Return the [x, y] coordinate for the center point of the cell that contains the specified text.  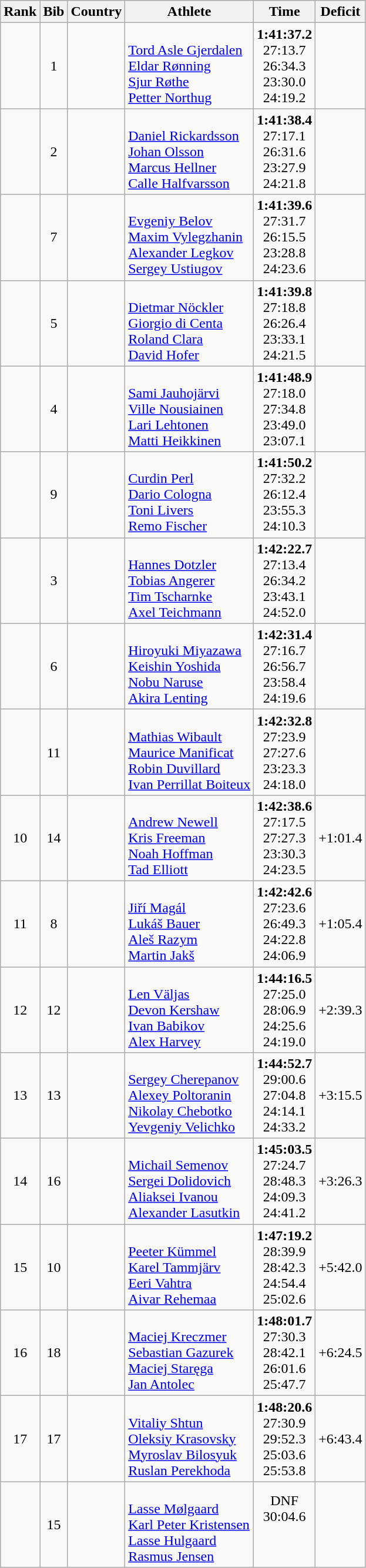
+1:01.4 [341, 838]
3 [54, 580]
Hannes DotzlerTobias AngererTim TscharnkeAxel Teichmann [189, 580]
7 [54, 237]
+3:26.3 [341, 1181]
1:48:01.727:30.328:42.126:01.625:47.7 [284, 1353]
Deficit [341, 12]
1:41:39.627:31.726:15.523:28.824:23.6 [284, 237]
Sami JauhojärviVille NousiainenLari LehtonenMatti Heikkinen [189, 409]
+1:05.4 [341, 924]
6 [54, 666]
Sergey CherepanovAlexey PoltoraninNikolay ChebotkoYevgeniy Velichko [189, 1096]
+6:24.5 [341, 1353]
2 [54, 152]
8 [54, 924]
Rank [20, 12]
9 [54, 495]
1:45:03.527:24.728:48.324:09.324:41.2 [284, 1181]
Athlete [189, 12]
Jiří MagálLukáš BauerAleš RazymMartin Jakš [189, 924]
Vitaliy ShtunOleksiy KrasovskyMyroslav BilosyukRuslan Perekhoda [189, 1439]
5 [54, 323]
1:41:38.427:17.126:31.623:27.924:21.8 [284, 152]
+5:42.0 [341, 1267]
1:42:38.627:17.527:27.323:30.324:23.5 [284, 838]
1:44:16.527:25.028:06.924:25.624:19.0 [284, 1010]
+6:43.4 [341, 1439]
Tord Asle GjerdalenEldar RønningSjur RøthePetter Northug [189, 66]
Dietmar NöcklerGiorgio di CentaRoland ClaraDavid Hofer [189, 323]
1:41:48.927:18.027:34.823:49.023:07.1 [284, 409]
Andrew NewellKris FreemanNoah HoffmanTad Elliott [189, 838]
DNF30:04.6 [284, 1525]
Maciej KreczmerSebastian GazurekMaciej StaręgaJan Antolec [189, 1353]
1:41:39.827:18.826:26.423:33.124:21.5 [284, 323]
Bib [54, 12]
18 [54, 1353]
1:42:42.627:23.626:49.324:22.824:06.9 [284, 924]
1:44:52.729:00.627:04.824:14.124:33.2 [284, 1096]
Evgeniy BelovMaxim VylegzhaninAlexander LegkovSergey Ustiugov [189, 237]
Len VäljasDevon KershawIvan BabikovAlex Harvey [189, 1010]
4 [54, 409]
1:41:50.227:32.226:12.423:55.324:10.3 [284, 495]
Peeter KümmelKarel TammjärvEeri VahtraAivar Rehemaa [189, 1267]
1:48:20.627:30.929:52.325:03.625:53.8 [284, 1439]
Time [284, 12]
1:41:37.2 27:13.726:34.323:30.024:19.2 [284, 66]
+2:39.3 [341, 1010]
1 [54, 66]
Country [96, 12]
Daniel RickardssonJohan OlssonMarcus HellnerCalle Halfvarsson [189, 152]
+3:15.5 [341, 1096]
1:42:22.727:13.426:34.223:43.124:52.0 [284, 580]
1:47:19.228:39.928:42.324:54.425:02.6 [284, 1267]
Mathias WibaultMaurice ManificatRobin DuvillardIvan Perrillat Boiteux [189, 752]
1:42:31.427:16.726:56.723:58.424:19.6 [284, 666]
Hiroyuki MiyazawaKeishin YoshidaNobu NaruseAkira Lenting [189, 666]
1:42:32.827:23.927:27.623:23.324:18.0 [284, 752]
Curdin PerlDario ColognaToni LiversRemo Fischer [189, 495]
Michail SemenovSergei DolidovichAliaksei IvanouAlexander Lasutkin [189, 1181]
Lasse MølgaardKarl Peter KristensenLasse HulgaardRasmus Jensen [189, 1525]
